Return the [x, y] coordinate for the center point of the cell that contains the specified text.  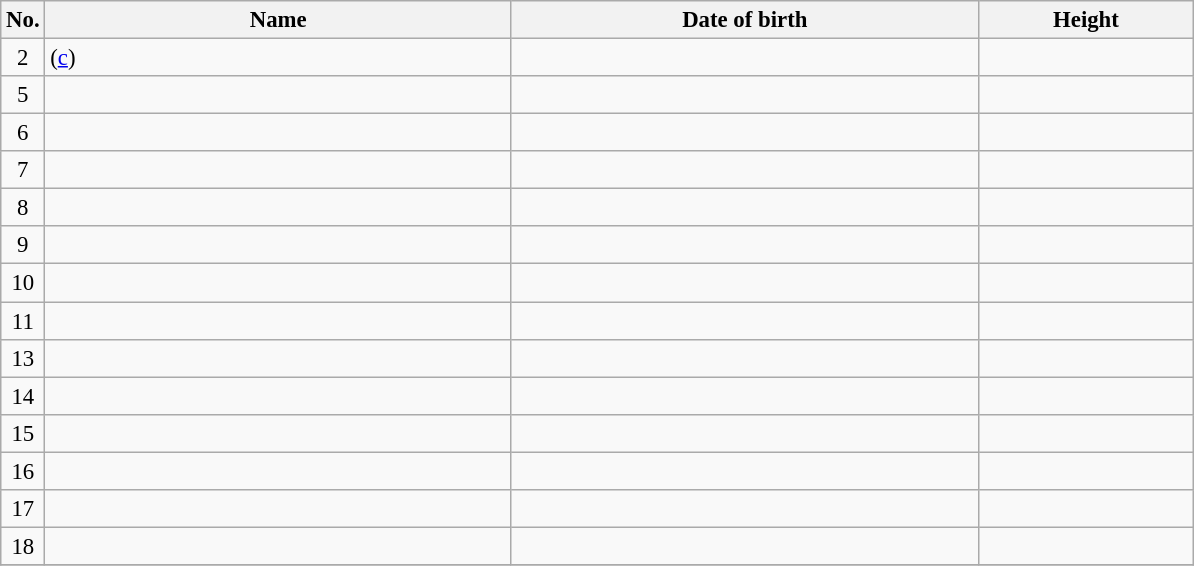
Name [278, 20]
9 [23, 245]
8 [23, 208]
15 [23, 433]
5 [23, 95]
10 [23, 283]
11 [23, 321]
6 [23, 133]
16 [23, 471]
2 [23, 58]
13 [23, 358]
Height [1086, 20]
14 [23, 396]
Date of birth [744, 20]
17 [23, 509]
No. [23, 20]
7 [23, 170]
18 [23, 546]
(c) [278, 58]
